Identify which cell holds the provided text, then report its (x, y) central coordinate. 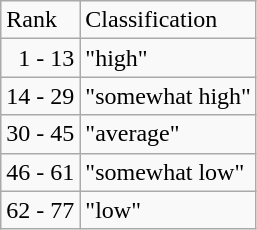
46 - 61 (40, 172)
"somewhat high" (168, 96)
30 - 45 (40, 134)
"high" (168, 58)
1 - 13 (40, 58)
62 - 77 (40, 210)
Classification (168, 20)
"low" (168, 210)
14 - 29 (40, 96)
"average" (168, 134)
"somewhat low" (168, 172)
Rank (40, 20)
